Search for the cell housing the specified text and yield its [X, Y] center coordinate. 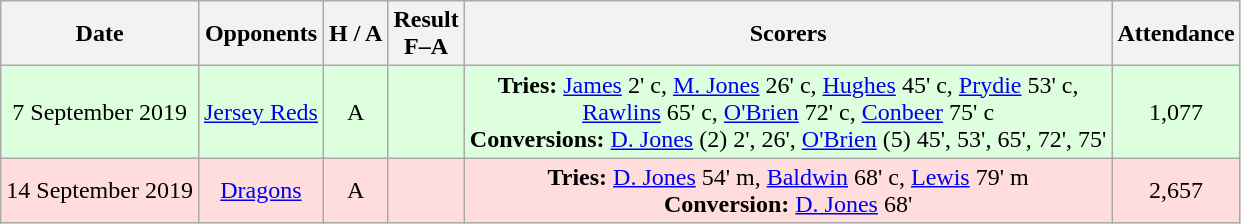
Scorers [788, 34]
Date [100, 34]
1,077 [1176, 112]
Jersey Reds [260, 112]
Attendance [1176, 34]
2,657 [1176, 190]
ResultF–A [426, 34]
7 September 2019 [100, 112]
Opponents [260, 34]
14 September 2019 [100, 190]
Dragons [260, 190]
H / A [355, 34]
Tries: D. Jones 54' m, Baldwin 68' c, Lewis 79' m Conversion: D. Jones 68' [788, 190]
